Provide the (x, y) coordinate of the cell's center where the given text is located.  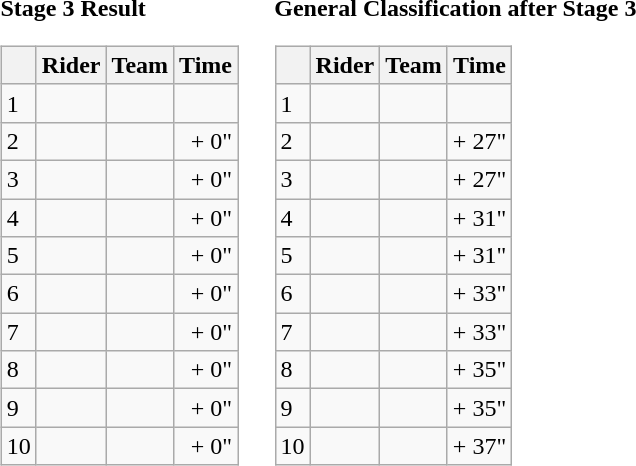
+ 37" (479, 446)
